Scan for the cell matching the given text and deliver its (X, Y) coordinate at center. 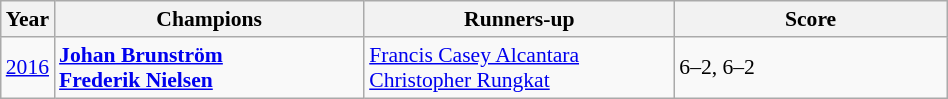
Score (810, 19)
2016 (28, 68)
6–2, 6–2 (810, 68)
Francis Casey Alcantara Christopher Rungkat (519, 68)
Year (28, 19)
Champions (209, 19)
Runners-up (519, 19)
Johan Brunström Frederik Nielsen (209, 68)
